Locate the cell with the specified text and output its (x, y) center coordinate. 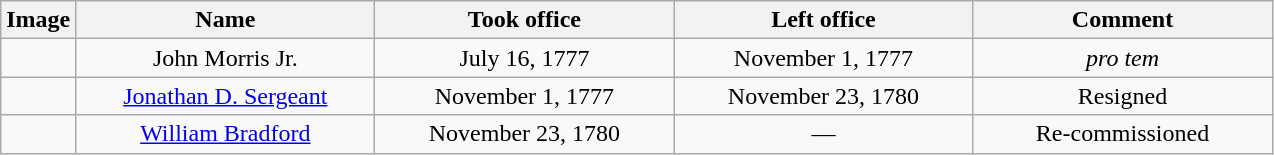
July 16, 1777 (524, 58)
Name (226, 20)
William Bradford (226, 134)
Resigned (1122, 96)
Took office (524, 20)
Left office (824, 20)
Image (38, 20)
Jonathan D. Sergeant (226, 96)
Re-commissioned (1122, 134)
Comment (1122, 20)
— (824, 134)
John Morris Jr. (226, 58)
pro tem (1122, 58)
